Scan for the cell matching the given text and deliver its [x, y] coordinate at center. 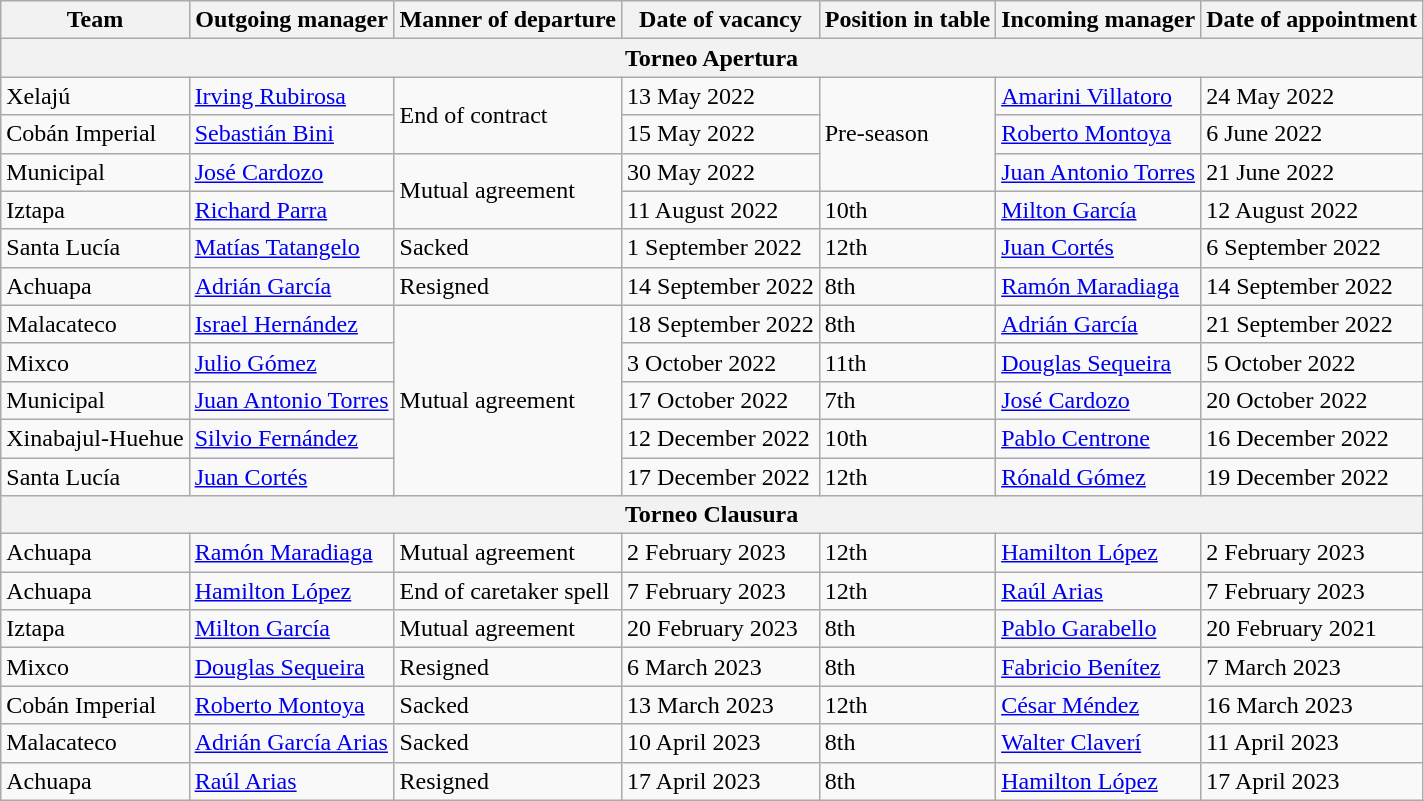
Pablo Garabello [1098, 629]
Irving Rubirosa [292, 96]
Fabricio Benítez [1098, 667]
Israel Hernández [292, 324]
19 December 2022 [1312, 477]
21 June 2022 [1312, 172]
20 February 2021 [1312, 629]
Date of appointment [1312, 20]
20 October 2022 [1312, 400]
Position in table [907, 20]
End of caretaker spell [508, 591]
11 April 2023 [1312, 743]
13 March 2023 [721, 705]
18 September 2022 [721, 324]
5 October 2022 [1312, 362]
Incoming manager [1098, 20]
10 April 2023 [721, 743]
16 March 2023 [1312, 705]
6 June 2022 [1312, 134]
11th [907, 362]
7 March 2023 [1312, 667]
Xelajú [95, 96]
13 May 2022 [721, 96]
Rónald Gómez [1098, 477]
17 December 2022 [721, 477]
Richard Parra [292, 210]
6 September 2022 [1312, 248]
30 May 2022 [721, 172]
3 October 2022 [721, 362]
6 March 2023 [721, 667]
End of contract [508, 115]
12 August 2022 [1312, 210]
Matías Tatangelo [292, 248]
Manner of departure [508, 20]
Silvio Fernández [292, 438]
11 August 2022 [721, 210]
1 September 2022 [721, 248]
17 October 2022 [721, 400]
Julio Gómez [292, 362]
20 February 2023 [721, 629]
Amarini Villatoro [1098, 96]
7th [907, 400]
16 December 2022 [1312, 438]
Team [95, 20]
Date of vacancy [721, 20]
César Méndez [1098, 705]
15 May 2022 [721, 134]
Walter Claverí [1098, 743]
24 May 2022 [1312, 96]
Torneo Clausura [712, 515]
Pablo Centrone [1098, 438]
Torneo Apertura [712, 58]
Xinabajul-Huehue [95, 438]
Sebastián Bini [292, 134]
Adrián García Arias [292, 743]
Pre-season [907, 134]
21 September 2022 [1312, 324]
Outgoing manager [292, 20]
12 December 2022 [721, 438]
